Search for the cell housing the specified text and yield its (x, y) center coordinate. 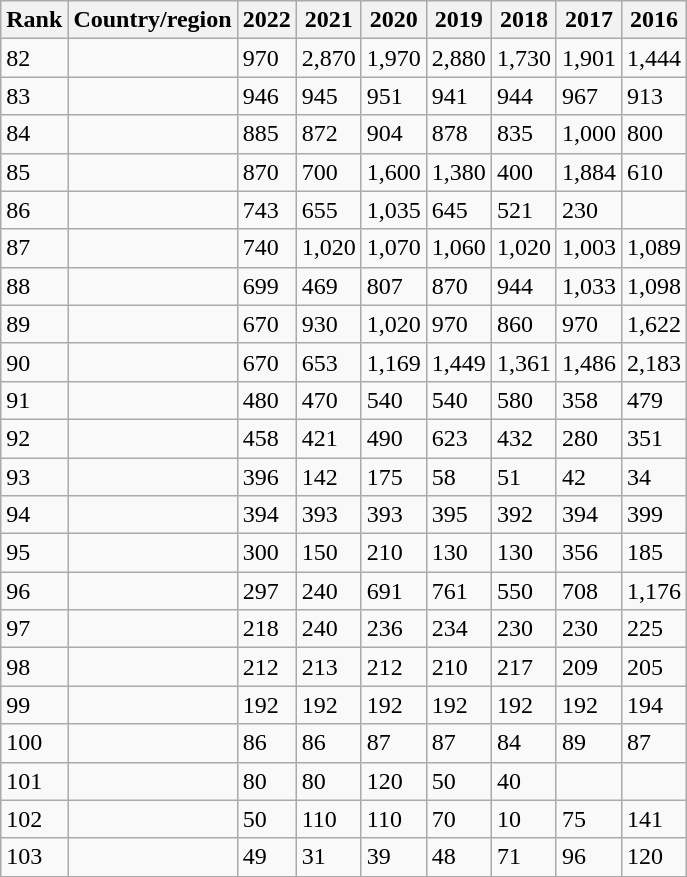
2,183 (654, 362)
2018 (524, 20)
94 (34, 515)
300 (266, 553)
1,361 (524, 362)
2,870 (328, 58)
872 (328, 134)
100 (34, 743)
1,089 (654, 248)
1,035 (394, 210)
280 (588, 438)
400 (524, 172)
396 (266, 477)
48 (458, 857)
10 (524, 819)
800 (654, 134)
807 (394, 286)
904 (394, 134)
1,070 (394, 248)
521 (524, 210)
421 (328, 438)
297 (266, 591)
Country/region (152, 20)
1,449 (458, 362)
83 (34, 96)
93 (34, 477)
743 (266, 210)
691 (394, 591)
1,600 (394, 172)
1,033 (588, 286)
885 (266, 134)
480 (266, 400)
85 (34, 172)
97 (34, 629)
432 (524, 438)
194 (654, 705)
1,444 (654, 58)
205 (654, 667)
71 (524, 857)
90 (34, 362)
99 (34, 705)
645 (458, 210)
610 (654, 172)
217 (524, 667)
103 (34, 857)
356 (588, 553)
92 (34, 438)
213 (328, 667)
946 (266, 96)
1,169 (394, 362)
1,901 (588, 58)
490 (394, 438)
1,884 (588, 172)
399 (654, 515)
860 (524, 324)
653 (328, 362)
1,380 (458, 172)
2017 (588, 20)
88 (34, 286)
835 (524, 134)
392 (524, 515)
150 (328, 553)
469 (328, 286)
2,880 (458, 58)
49 (266, 857)
1,970 (394, 58)
700 (328, 172)
51 (524, 477)
1,486 (588, 362)
878 (458, 134)
655 (328, 210)
75 (588, 819)
Rank (34, 20)
40 (524, 781)
58 (458, 477)
102 (34, 819)
550 (524, 591)
1,622 (654, 324)
951 (394, 96)
1,730 (524, 58)
98 (34, 667)
142 (328, 477)
945 (328, 96)
913 (654, 96)
2021 (328, 20)
82 (34, 58)
34 (654, 477)
623 (458, 438)
708 (588, 591)
1,060 (458, 248)
225 (654, 629)
31 (328, 857)
2016 (654, 20)
458 (266, 438)
209 (588, 667)
930 (328, 324)
2022 (266, 20)
70 (458, 819)
358 (588, 400)
1,098 (654, 286)
236 (394, 629)
941 (458, 96)
42 (588, 477)
351 (654, 438)
39 (394, 857)
699 (266, 286)
91 (34, 400)
101 (34, 781)
1,000 (588, 134)
2019 (458, 20)
2020 (394, 20)
761 (458, 591)
740 (266, 248)
175 (394, 477)
185 (654, 553)
1,176 (654, 591)
218 (266, 629)
479 (654, 400)
141 (654, 819)
470 (328, 400)
234 (458, 629)
1,003 (588, 248)
395 (458, 515)
967 (588, 96)
580 (524, 400)
95 (34, 553)
